Capture the cell that displays the provided text and extract its [X, Y] central coordinate. 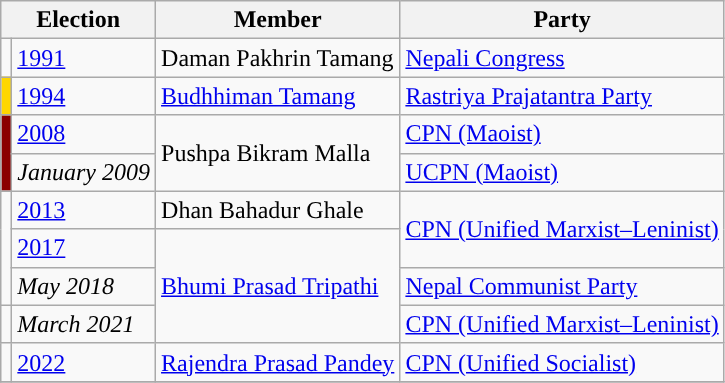
UCPN (Maoist) [562, 172]
January 2009 [84, 172]
Pushpa Bikram Malla [278, 153]
Election [78, 20]
Dhan Bahadur Ghale [278, 210]
May 2018 [84, 286]
2022 [84, 362]
March 2021 [84, 324]
Nepali Congress [562, 58]
CPN (Maoist) [562, 134]
Party [562, 20]
2017 [84, 248]
Budhhiman Tamang [278, 96]
Rastriya Prajatantra Party [562, 96]
2008 [84, 134]
1994 [84, 96]
Daman Pakhrin Tamang [278, 58]
Nepal Communist Party [562, 286]
Member [278, 20]
Bhumi Prasad Tripathi [278, 286]
Rajendra Prasad Pandey [278, 362]
2013 [84, 210]
CPN (Unified Socialist) [562, 362]
1991 [84, 58]
